For the text-containing cell, return its midpoint in (X, Y) coordinate format. 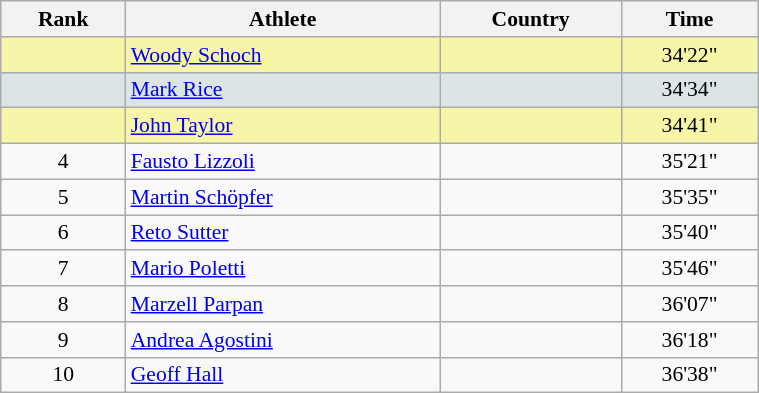
36'18" (689, 340)
36'38" (689, 375)
36'07" (689, 304)
10 (64, 375)
35'35" (689, 197)
Woody Schoch (283, 55)
Mario Poletti (283, 269)
Martin Schöpfer (283, 197)
35'46" (689, 269)
8 (64, 304)
9 (64, 340)
John Taylor (283, 126)
Country (531, 19)
4 (64, 162)
Marzell Parpan (283, 304)
5 (64, 197)
34'22" (689, 55)
Reto Sutter (283, 233)
Athlete (283, 19)
35'21" (689, 162)
Fausto Lizzoli (283, 162)
35'40" (689, 233)
34'41" (689, 126)
Andrea Agostini (283, 340)
Geoff Hall (283, 375)
7 (64, 269)
Rank (64, 19)
6 (64, 233)
34'34" (689, 90)
Time (689, 19)
Mark Rice (283, 90)
